Find where the given text appears and provide that cell's center as [X, Y] coordinate. 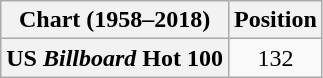
US Billboard Hot 100 [115, 58]
Chart (1958–2018) [115, 20]
132 [276, 58]
Position [276, 20]
